Determine the (x, y) coordinate at the center of the cell enclosing the given text.  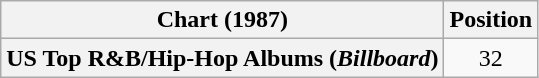
Chart (1987) (222, 20)
US Top R&B/Hip-Hop Albums (Billboard) (222, 58)
Position (491, 20)
32 (491, 58)
